Extract the [X, Y] coordinate from the center of the cell holding the provided text.  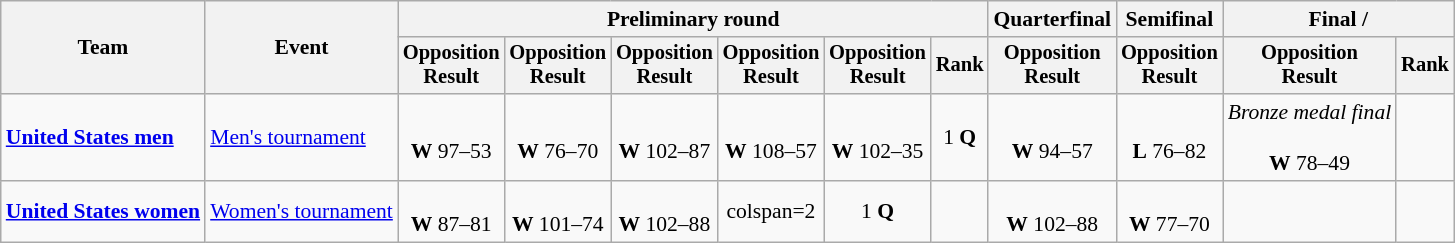
Women's tournament [302, 212]
Semifinal [1170, 19]
W 94–57 [1052, 138]
Men's tournament [302, 138]
W 77–70 [1170, 212]
W 76–70 [558, 138]
Preliminary round [694, 19]
Event [302, 48]
W 87–81 [452, 212]
Bronze medal finalW 78–49 [1310, 138]
W 108–57 [772, 138]
W 102–35 [878, 138]
Quarterfinal [1052, 19]
W 97–53 [452, 138]
Team [103, 48]
Final / [1338, 19]
L 76–82 [1170, 138]
United States men [103, 138]
W 102–87 [664, 138]
W 101–74 [558, 212]
United States women [103, 212]
colspan=2 [772, 212]
